Provide the (x, y) coordinate of the cell's center where the given text is located.  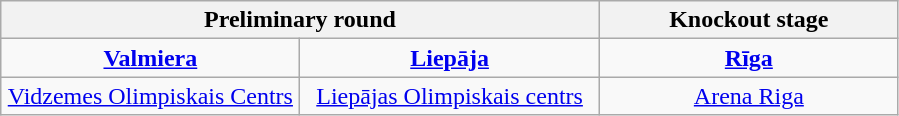
Liepāja (450, 58)
Preliminary round (300, 20)
Vidzemes Olimpiskais Centrs (150, 96)
Valmiera (150, 58)
Rīga (748, 58)
Arena Riga (748, 96)
Knockout stage (748, 20)
Liepājas Olimpiskais centrs (450, 96)
